Provide the (X, Y) coordinate of the cell's center where the given text is located.  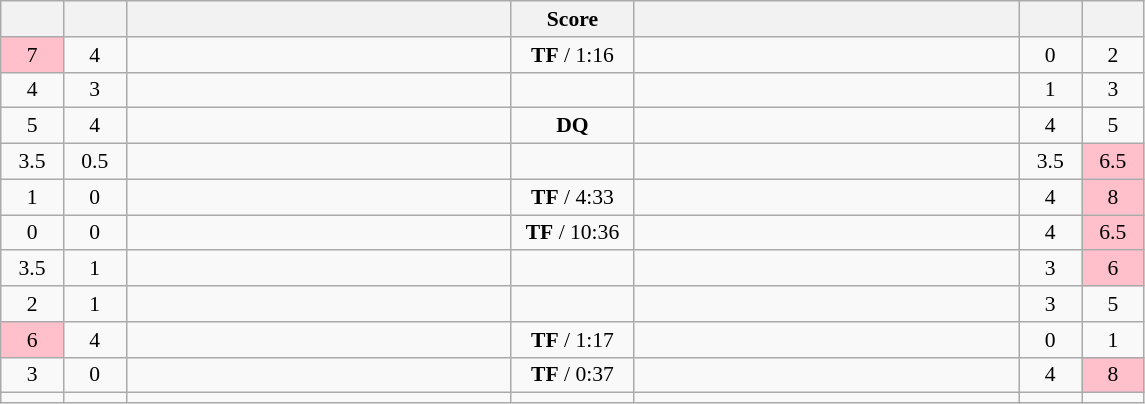
Score (572, 19)
TF / 0:37 (572, 375)
0.5 (94, 162)
DQ (572, 126)
7 (32, 55)
TF / 1:16 (572, 55)
TF / 1:17 (572, 340)
TF / 4:33 (572, 197)
TF / 10:36 (572, 233)
